Search for the cell housing the specified text and yield its (x, y) center coordinate. 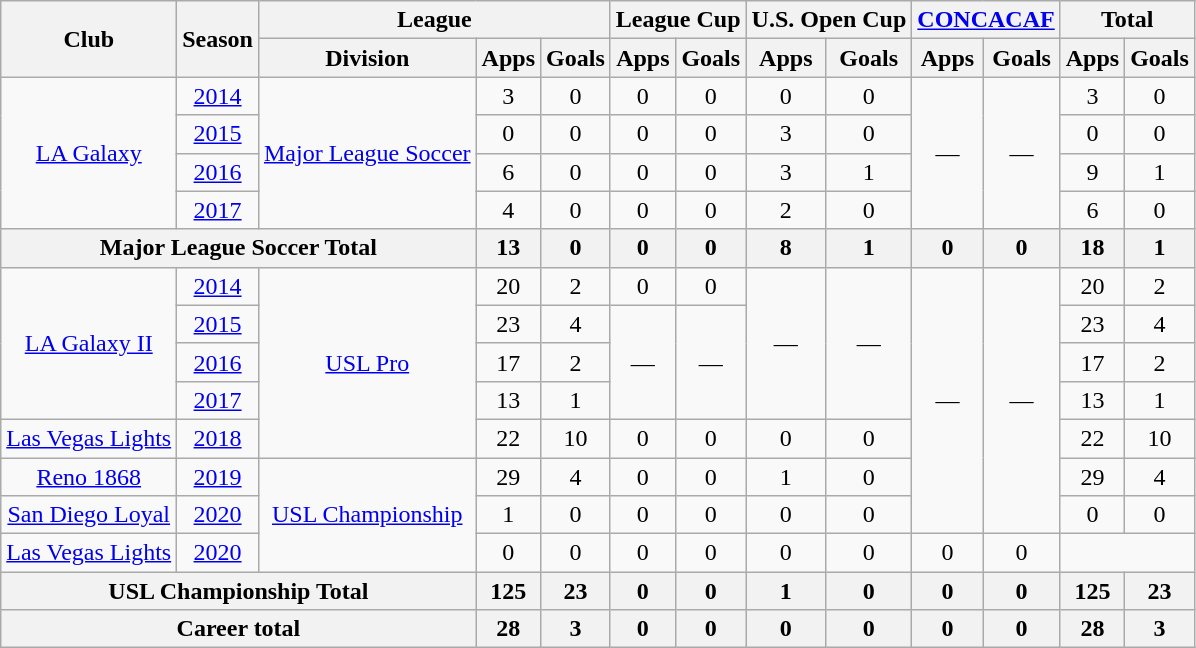
San Diego Loyal (89, 515)
USL Championship Total (238, 591)
9 (1092, 172)
CONCACAF (986, 20)
18 (1092, 248)
8 (786, 248)
2018 (218, 438)
LA Galaxy (89, 153)
Season (218, 39)
Career total (238, 629)
Club (89, 39)
U.S. Open Cup (829, 20)
LA Galaxy II (89, 343)
League Cup (678, 20)
USL Pro (367, 362)
Major League Soccer Total (238, 248)
Division (367, 58)
USL Championship (367, 515)
Total (1127, 20)
2019 (218, 477)
Major League Soccer (367, 153)
Reno 1868 (89, 477)
League (434, 20)
